Output the (X, Y) coordinate of the center of the cell containing the given text.  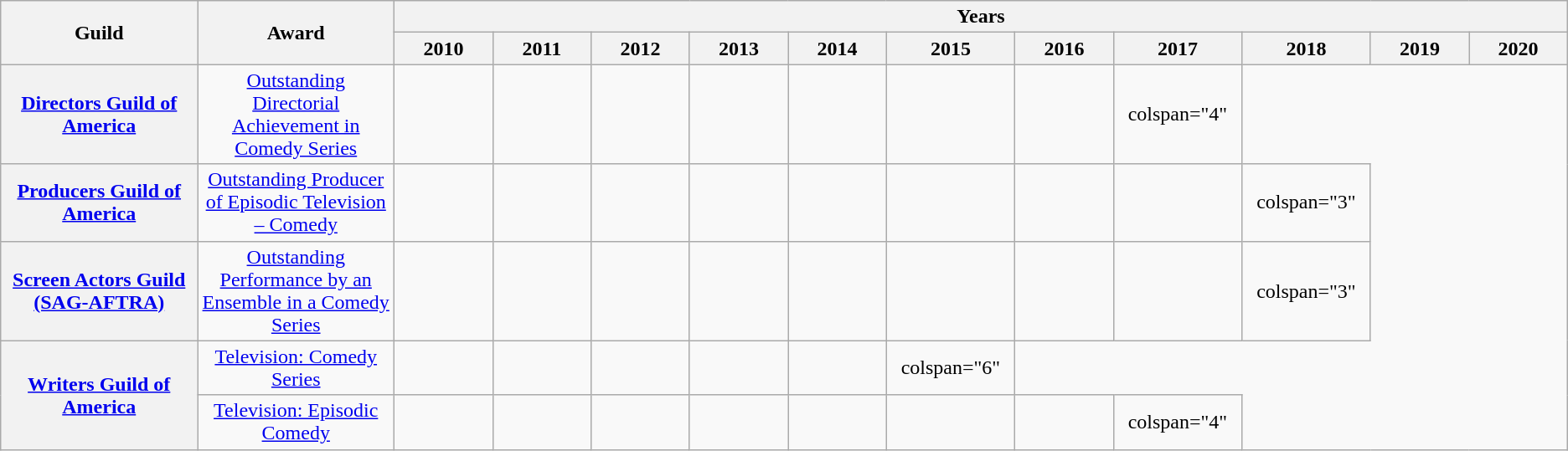
2014 (838, 49)
Directors Guild of America (99, 114)
2010 (444, 49)
Guild (99, 33)
Years (982, 17)
Producers Guild of America (99, 202)
Award (297, 33)
2017 (1178, 49)
2012 (640, 49)
Television: Episodic Comedy (297, 422)
2018 (1307, 49)
Screen Actors Guild (SAG-AFTRA) (99, 291)
2019 (1419, 49)
2011 (541, 49)
Television: Comedy Series (297, 368)
colspan="6" (950, 368)
Outstanding Producer of Episodic Television – Comedy (297, 202)
Outstanding Performance by an Ensemble in a Comedy Series (297, 291)
2020 (1519, 49)
Writers Guild of America (99, 395)
2016 (1064, 49)
2015 (950, 49)
Outstanding Directorial Achievement in Comedy Series (297, 114)
2013 (739, 49)
